Determine the [x, y] coordinate at the center of the cell enclosing the given text.  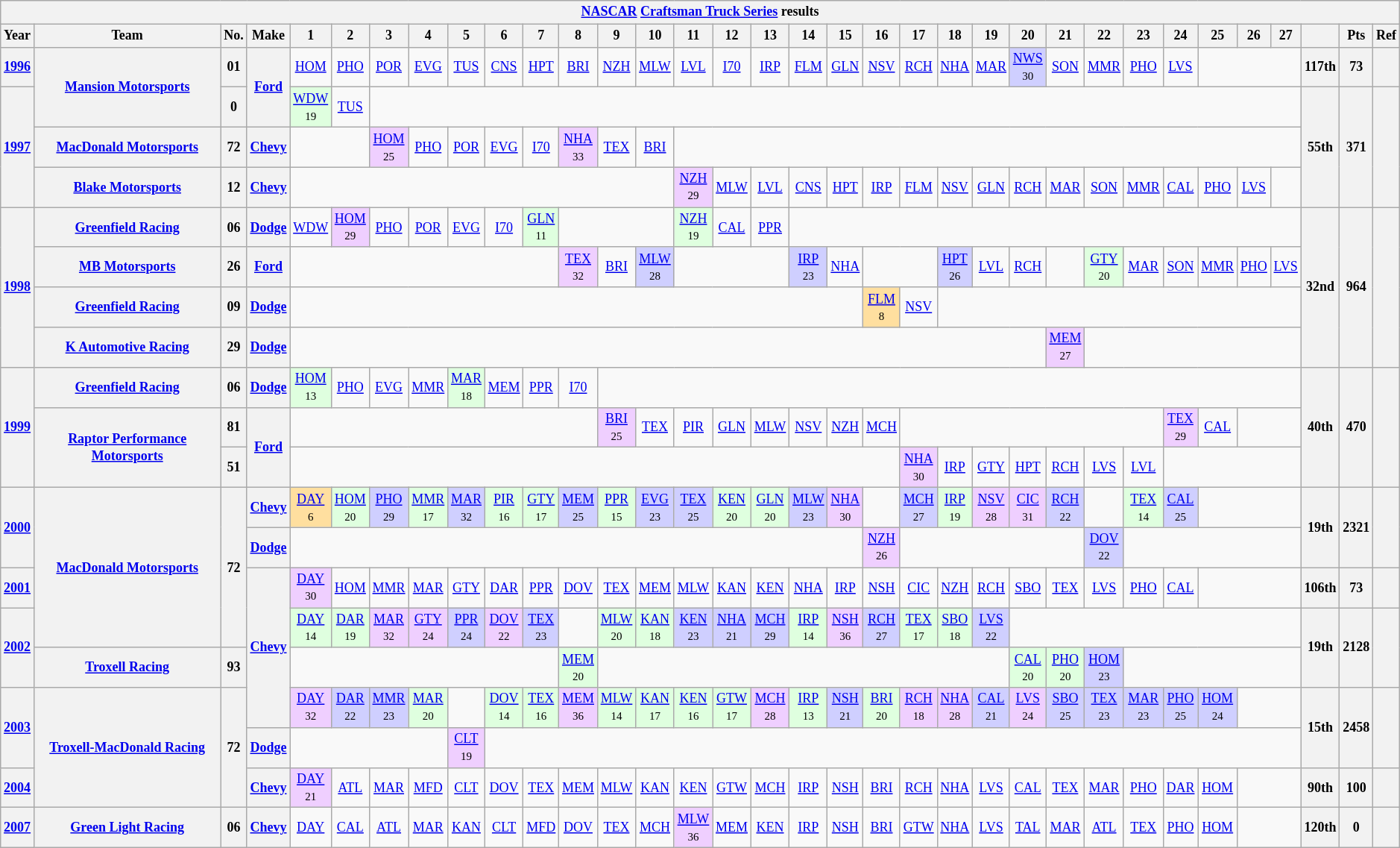
PIR [693, 427]
MCH29 [769, 627]
MLW28 [655, 267]
6 [504, 36]
MEM25 [578, 507]
25 [1218, 36]
51 [234, 468]
120th [1320, 828]
DAY32 [311, 708]
Year [18, 36]
MAR20 [428, 708]
2004 [18, 788]
MLW20 [616, 627]
MCH28 [769, 708]
DAY [311, 828]
964 [1357, 288]
DAY21 [311, 788]
14 [808, 36]
CIC31 [1027, 507]
EVG23 [655, 507]
CAL21 [991, 708]
HPT26 [955, 267]
NHA28 [955, 708]
TAL [1027, 828]
BRI25 [616, 427]
2 [350, 36]
MEM20 [578, 668]
27 [1285, 36]
SBO18 [955, 627]
RCH18 [918, 708]
1 [311, 36]
15 [845, 36]
DAY14 [311, 627]
Team [127, 36]
2000 [18, 527]
MAR18 [467, 387]
NZH29 [693, 187]
11 [693, 36]
MLW14 [616, 708]
GLN20 [769, 507]
NASCAR Craftsman Truck Series results [700, 12]
4 [428, 36]
24 [1181, 36]
CIC [918, 588]
10 [655, 36]
Mansion Motorsports [127, 87]
2458 [1357, 728]
1997 [18, 148]
TEX16 [541, 708]
PHO25 [1181, 708]
2003 [18, 728]
BRI20 [882, 708]
40th [1320, 427]
2128 [1357, 647]
01 [234, 67]
DAR19 [350, 627]
NHA21 [732, 627]
Green Light Racing [127, 828]
TEX14 [1144, 507]
NWS30 [1027, 67]
KEN16 [693, 708]
GTY20 [1105, 267]
MMR23 [389, 708]
2007 [18, 828]
55th [1320, 148]
NZH19 [693, 227]
HOM20 [350, 507]
MLW36 [693, 828]
9 [616, 36]
HOM23 [1105, 668]
LVS24 [1027, 708]
Blake Motorsports [127, 187]
5 [467, 36]
KEN20 [732, 507]
2321 [1357, 527]
CAL25 [1181, 507]
1998 [18, 288]
17 [918, 36]
371 [1357, 148]
FLM8 [882, 307]
Raptor Performance Motorsports [127, 447]
Troxell Racing [127, 668]
470 [1357, 427]
HOM25 [389, 147]
15th [1320, 728]
20 [1027, 36]
2002 [18, 647]
106th [1320, 588]
TEX25 [693, 507]
NSH36 [845, 627]
Pts [1357, 36]
IRP13 [808, 708]
MEM27 [1065, 348]
2001 [18, 588]
TEX17 [918, 627]
HOM24 [1218, 708]
WDW [311, 227]
16 [882, 36]
1996 [18, 67]
TEX29 [1181, 427]
HOM29 [350, 227]
18 [955, 36]
KAN17 [655, 708]
PHO29 [389, 507]
3 [389, 36]
93 [234, 668]
MMR17 [428, 507]
100 [1357, 788]
WDW19 [311, 107]
DAR22 [350, 708]
CLT19 [467, 748]
PPR24 [467, 627]
PPR15 [616, 507]
MEM36 [578, 708]
GLN11 [541, 227]
RCH22 [1065, 507]
22 [1105, 36]
DAY6 [311, 507]
19 [991, 36]
Ref [1387, 36]
09 [234, 307]
NSH21 [845, 708]
29 [234, 348]
SBO [1027, 588]
TEX32 [578, 267]
117th [1320, 67]
DOV14 [504, 708]
KEN23 [693, 627]
K Automotive Racing [127, 348]
Make [268, 36]
GTY17 [541, 507]
23 [1144, 36]
1999 [18, 427]
IRP23 [808, 267]
21 [1065, 36]
CAL20 [1027, 668]
Troxell-MacDonald Racing [127, 747]
IRP14 [808, 627]
LVS22 [991, 627]
7 [541, 36]
DAY30 [311, 588]
MCH27 [918, 507]
8 [578, 36]
GTY24 [428, 627]
90th [1320, 788]
MB Motorsports [127, 267]
PIR16 [504, 507]
32nd [1320, 288]
KAN18 [655, 627]
HOM13 [311, 387]
MLW23 [808, 507]
NSV28 [991, 507]
81 [234, 427]
GTW17 [732, 708]
NHA33 [578, 147]
MAR23 [1144, 708]
IRP19 [955, 507]
NZH26 [882, 547]
No. [234, 36]
SBO25 [1065, 708]
RCH27 [882, 627]
13 [769, 36]
PHO20 [1065, 668]
